Identify which cell holds the provided text, then report its [X, Y] central coordinate. 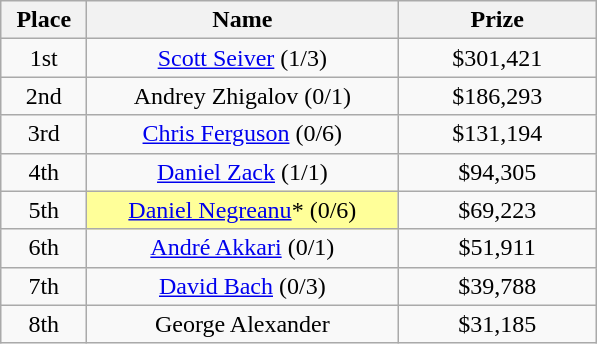
4th [44, 172]
$51,911 [498, 248]
5th [44, 210]
Place [44, 20]
8th [44, 324]
Scott Seiver (1/3) [242, 58]
$301,421 [498, 58]
David Bach (0/3) [242, 286]
Daniel Zack (1/1) [242, 172]
$39,788 [498, 286]
Prize [498, 20]
$131,194 [498, 134]
$31,185 [498, 324]
7th [44, 286]
Andrey Zhigalov (0/1) [242, 96]
1st [44, 58]
6th [44, 248]
2nd [44, 96]
Name [242, 20]
$186,293 [498, 96]
$69,223 [498, 210]
Chris Ferguson (0/6) [242, 134]
$94,305 [498, 172]
3rd [44, 134]
George Alexander [242, 324]
André Akkari (0/1) [242, 248]
Daniel Negreanu* (0/6) [242, 210]
